Locate the cell with the specified text and output its (X, Y) center coordinate. 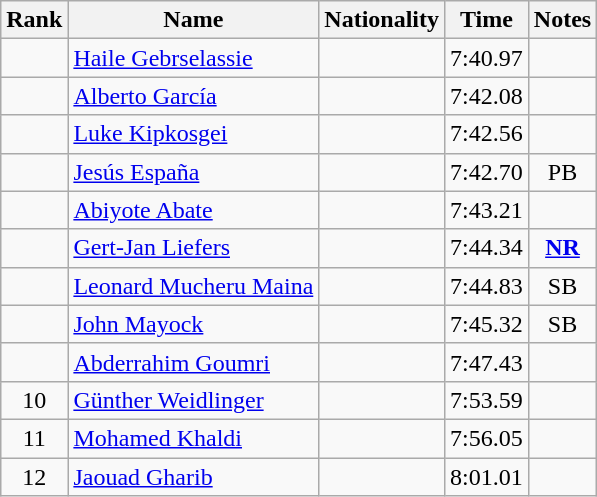
Gert-Jan Liefers (194, 248)
PB (562, 172)
Rank (34, 20)
7:56.05 (487, 438)
7:42.70 (487, 172)
Leonard Mucheru Maina (194, 286)
Günther Weidlinger (194, 400)
7:44.83 (487, 286)
7:40.97 (487, 58)
John Mayock (194, 324)
Abiyote Abate (194, 210)
Alberto García (194, 96)
7:47.43 (487, 362)
Haile Gebrselassie (194, 58)
NR (562, 248)
Jaouad Gharib (194, 477)
7:43.21 (487, 210)
7:44.34 (487, 248)
Nationality (382, 20)
7:53.59 (487, 400)
11 (34, 438)
Jesús España (194, 172)
7:42.08 (487, 96)
Name (194, 20)
Luke Kipkosgei (194, 134)
7:42.56 (487, 134)
Time (487, 20)
Notes (562, 20)
8:01.01 (487, 477)
7:45.32 (487, 324)
Abderrahim Goumri (194, 362)
10 (34, 400)
Mohamed Khaldi (194, 438)
12 (34, 477)
